Return [X, Y] of the center of cell containing provided text 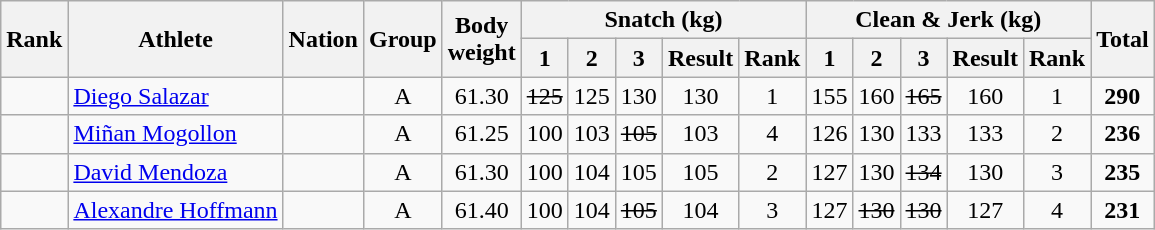
235 [1123, 172]
61.40 [482, 210]
David Mendoza [176, 172]
61.25 [482, 134]
Nation [323, 39]
231 [1123, 210]
Miñan Mogollon [176, 134]
134 [924, 172]
Bodyweight [482, 39]
Total [1123, 39]
Snatch (kg) [664, 20]
Diego Salazar [176, 96]
Clean & Jerk (kg) [948, 20]
Alexandre Hoffmann [176, 210]
Group [402, 39]
236 [1123, 134]
165 [924, 96]
290 [1123, 96]
Athlete [176, 39]
126 [830, 134]
155 [830, 96]
